Detect which cell encompasses the target text, then output its [X, Y] center coordinate. 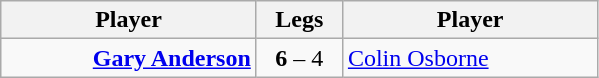
Legs [299, 20]
Colin Osborne [470, 58]
6 – 4 [299, 58]
Gary Anderson [129, 58]
